For the text-containing cell, return its midpoint in [x, y] coordinate format. 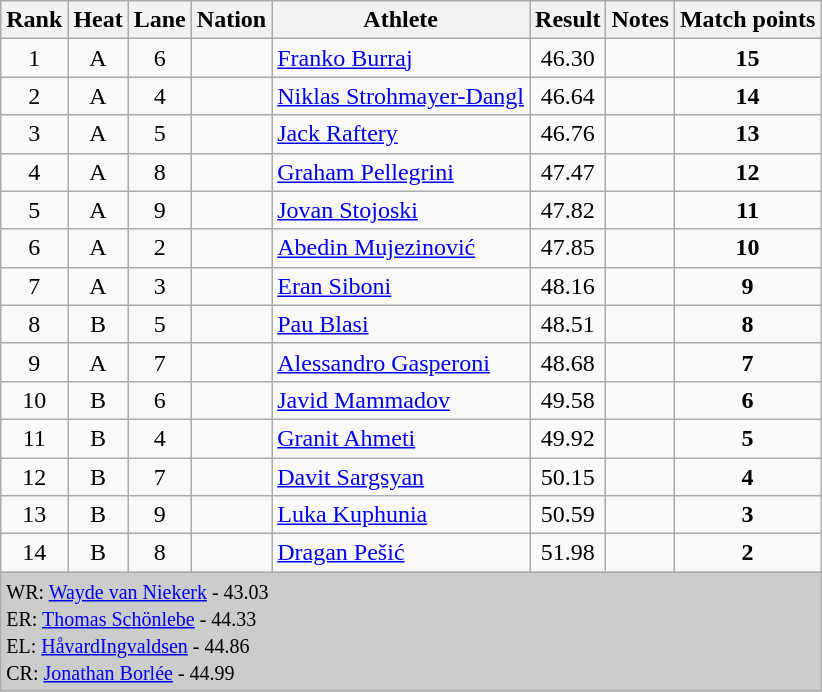
Notes [640, 20]
Result [568, 20]
46.30 [568, 58]
Match points [747, 20]
50.15 [568, 477]
Javid Mammadov [401, 400]
Rank [34, 20]
Niklas Strohmayer-Dangl [401, 96]
47.85 [568, 248]
Lane [160, 20]
48.16 [568, 286]
Franko Burraj [401, 58]
48.68 [568, 362]
Jack Raftery [401, 134]
Eran Siboni [401, 286]
46.76 [568, 134]
Graham Pellegrini [401, 172]
1 [34, 58]
50.59 [568, 515]
Granit Ahmeti [401, 438]
Dragan Pešić [401, 553]
Luka Kuphunia [401, 515]
Athlete [401, 20]
Heat [98, 20]
WR: Wayde van Niekerk - 43.03ER: Thomas Schönlebe - 44.33EL: HåvardIngvaldsen - 44.86CR: Jonathan Borlée - 44.99 [411, 632]
Nation [231, 20]
47.47 [568, 172]
Alessandro Gasperoni [401, 362]
49.58 [568, 400]
47.82 [568, 210]
Abedin Mujezinović [401, 248]
46.64 [568, 96]
49.92 [568, 438]
Davit Sargsyan [401, 477]
51.98 [568, 553]
Jovan Stojoski [401, 210]
48.51 [568, 324]
15 [747, 58]
Pau Blasi [401, 324]
